Detect which cell encompasses the target text, then output its [X, Y] center coordinate. 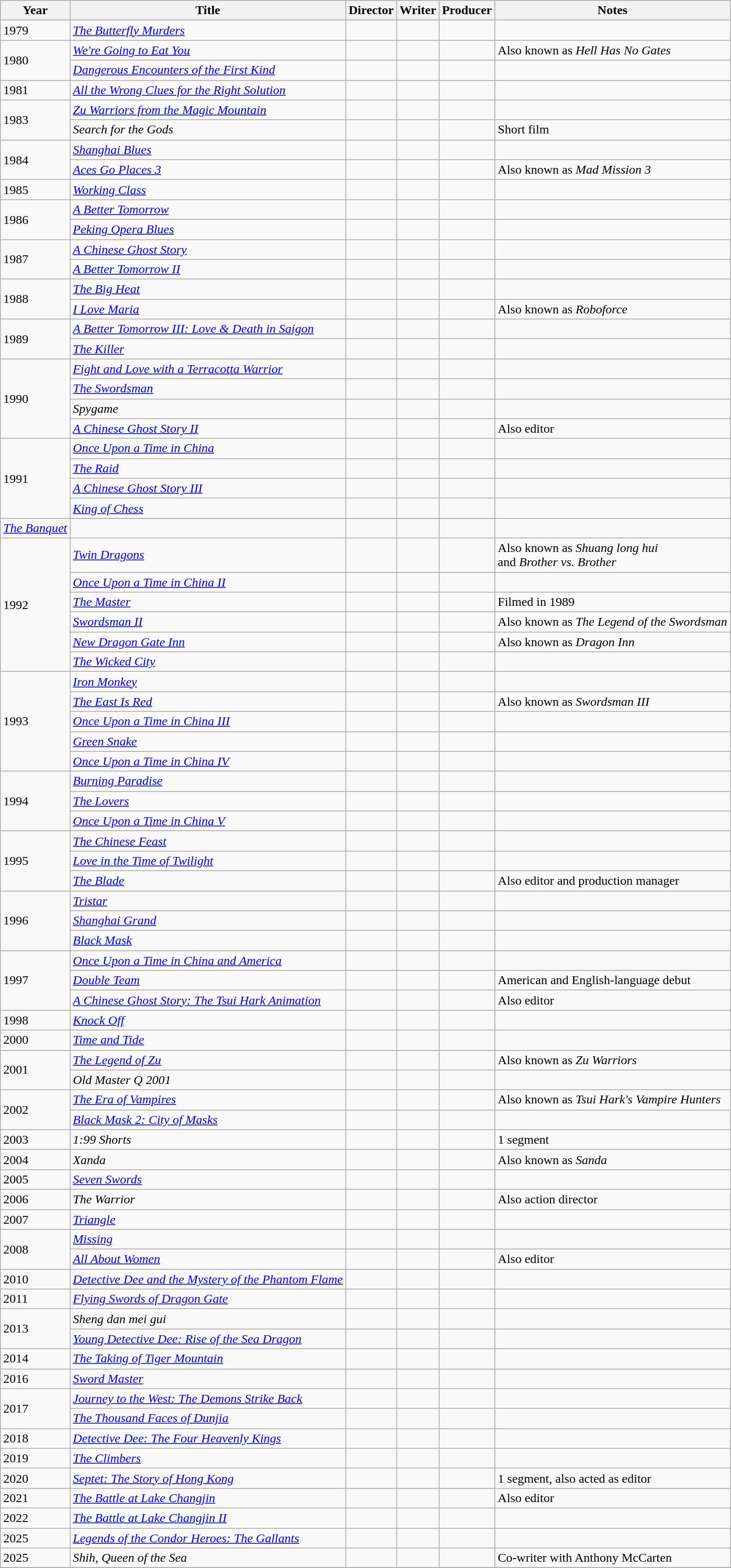
Also known as The Legend of the Swordsman [613, 622]
New Dragon Gate Inn [208, 642]
Burning Paradise [208, 781]
1998 [36, 1020]
1 segment, also acted as editor [613, 1478]
1985 [36, 189]
The Swordsman [208, 389]
2017 [36, 1408]
Spygame [208, 409]
Director [372, 10]
Also known as Sanda [613, 1159]
Filmed in 1989 [613, 602]
American and English-language debut [613, 980]
1992 [36, 605]
Love in the Time of Twilight [208, 861]
The Wicked City [208, 662]
Legends of the Condor Heroes: The Gallants [208, 1538]
Seven Swords [208, 1179]
A Better Tomorrow III: Love & Death in Saigon [208, 329]
Time and Tide [208, 1040]
Knock Off [208, 1020]
Also known as Tsui Hark's Vampire Hunters [613, 1100]
2011 [36, 1299]
Also known as Swordsman III [613, 702]
Once Upon a Time in China and America [208, 961]
2014 [36, 1359]
We're Going to Eat You [208, 50]
Once Upon a Time in China III [208, 721]
The Battle at Lake Changjin II [208, 1518]
Journey to the West: The Demons Strike Back [208, 1398]
Twin Dragons [208, 555]
Double Team [208, 980]
1987 [36, 260]
Shih, Queen of the Sea [208, 1558]
The Battle at Lake Changjin [208, 1498]
The Big Heat [208, 289]
Also known as Roboforce [613, 309]
1984 [36, 160]
Green Snake [208, 741]
Detective Dee and the Mystery of the Phantom Flame [208, 1279]
1991 [36, 478]
Writer [418, 10]
Xanda [208, 1159]
1980 [36, 60]
Tristar [208, 900]
2008 [36, 1249]
Also known as Hell Has No Gates [613, 50]
Once Upon a Time in China II [208, 582]
Aces Go Places 3 [208, 170]
2018 [36, 1438]
1983 [36, 120]
Shanghai Grand [208, 921]
A Chinese Ghost Story [208, 250]
The Raid [208, 468]
2001 [36, 1070]
Old Master Q 2001 [208, 1080]
Also known as Zu Warriors [613, 1060]
A Chinese Ghost Story: The Tsui Hark Animation [208, 1000]
Co-writer with Anthony McCarten [613, 1558]
2000 [36, 1040]
The Lovers [208, 801]
2002 [36, 1110]
The Warrior [208, 1199]
A Better Tomorrow [208, 209]
All About Women [208, 1259]
The Killer [208, 349]
2013 [36, 1329]
Notes [613, 10]
All the Wrong Clues for the Right Solution [208, 90]
1986 [36, 219]
2016 [36, 1379]
1989 [36, 339]
The Butterfly Murders [208, 30]
Fight and Love with a Terracotta Warrior [208, 369]
Also known as Dragon Inn [613, 642]
The Blade [208, 881]
The Thousand Faces of Dunjia [208, 1418]
1997 [36, 980]
Young Detective Dee: Rise of the Sea Dragon [208, 1339]
2022 [36, 1518]
Once Upon a Time in China [208, 448]
Also known as Shuang long huiand Brother vs. Brother [613, 555]
Title [208, 10]
King of Chess [208, 508]
A Chinese Ghost Story III [208, 488]
Zu Warriors from the Magic Mountain [208, 110]
1988 [36, 299]
Swordsman II [208, 622]
2007 [36, 1220]
2006 [36, 1199]
I Love Maria [208, 309]
Once Upon a Time in China V [208, 821]
Sheng dan mei gui [208, 1319]
2003 [36, 1140]
The Master [208, 602]
Also editor and production manager [613, 881]
2021 [36, 1498]
Triangle [208, 1220]
2004 [36, 1159]
2005 [36, 1179]
1990 [36, 399]
Missing [208, 1239]
Year [36, 10]
Black Mask [208, 941]
Flying Swords of Dragon Gate [208, 1299]
The Chinese Feast [208, 841]
1994 [36, 801]
1981 [36, 90]
The Taking of Tiger Mountain [208, 1359]
2010 [36, 1279]
Black Mask 2: City of Masks [208, 1120]
A Chinese Ghost Story II [208, 428]
1979 [36, 30]
Iron Monkey [208, 682]
Detective Dee: The Four Heavenly Kings [208, 1438]
Septet: The Story of Hong Kong [208, 1478]
1993 [36, 721]
A Better Tomorrow II [208, 269]
1995 [36, 861]
2020 [36, 1478]
2019 [36, 1458]
Short film [613, 130]
Shanghai Blues [208, 150]
Working Class [208, 189]
The Banquet [36, 528]
1996 [36, 920]
Producer [467, 10]
The Era of Vampires [208, 1100]
The East Is Red [208, 702]
Sword Master [208, 1379]
Also known as Mad Mission 3 [613, 170]
The Legend of Zu [208, 1060]
Dangerous Encounters of the First Kind [208, 70]
Also action director [613, 1199]
1:99 Shorts [208, 1140]
Search for the Gods [208, 130]
1 segment [613, 1140]
Peking Opera Blues [208, 229]
The Climbers [208, 1458]
Once Upon a Time in China IV [208, 761]
